Scan for the cell matching the given text and deliver its [X, Y] coordinate at center. 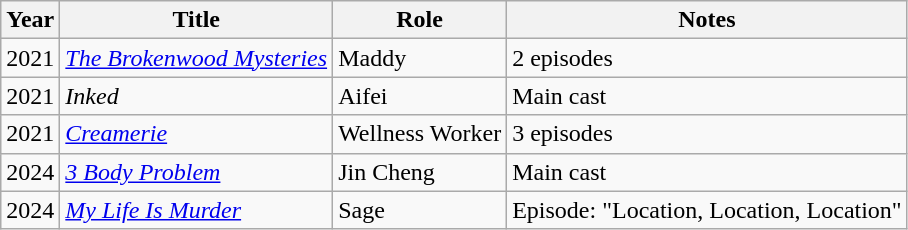
3 episodes [708, 134]
Role [420, 20]
Aifei [420, 96]
My Life Is Murder [196, 210]
Creamerie [196, 134]
Wellness Worker [420, 134]
Sage [420, 210]
Notes [708, 20]
3 Body Problem [196, 172]
Jin Cheng [420, 172]
Maddy [420, 58]
Inked [196, 96]
The Brokenwood Mysteries [196, 58]
Episode: "Location, Location, Location" [708, 210]
Year [30, 20]
2 episodes [708, 58]
Title [196, 20]
